Extract the [X, Y] coordinate from the center of the cell holding the provided text.  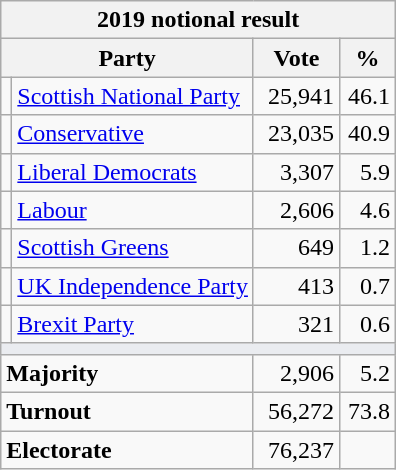
Brexit Party [133, 324]
413 [296, 286]
3,307 [296, 172]
73.8 [368, 411]
Majority [128, 373]
2019 notional result [198, 20]
Liberal Democrats [133, 172]
40.9 [368, 134]
2,606 [296, 210]
23,035 [296, 134]
Vote [296, 58]
649 [296, 248]
46.1 [368, 96]
Labour [133, 210]
0.7 [368, 286]
4.6 [368, 210]
UK Independence Party [133, 286]
Scottish National Party [133, 96]
25,941 [296, 96]
Party [128, 58]
1.2 [368, 248]
Electorate [128, 449]
0.6 [368, 324]
Turnout [128, 411]
321 [296, 324]
5.2 [368, 373]
% [368, 58]
56,272 [296, 411]
Scottish Greens [133, 248]
Conservative [133, 134]
76,237 [296, 449]
2,906 [296, 373]
5.9 [368, 172]
